Search for the cell housing the specified text and yield its (x, y) center coordinate. 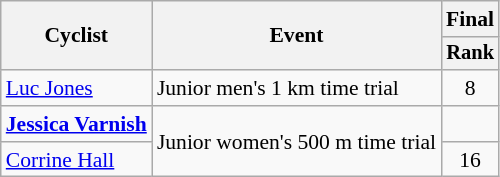
Junior men's 1 km time trial (296, 88)
Junior women's 500 m time trial (296, 142)
Cyclist (76, 36)
Jessica Varnish (76, 124)
Event (296, 36)
Final (470, 19)
8 (470, 88)
Rank (470, 54)
Luc Jones (76, 88)
